Return the [X, Y] coordinate for the center point of the cell that contains the specified text.  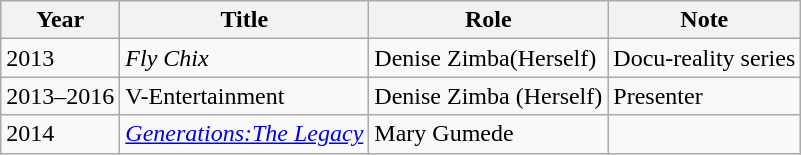
Denise Zimba (Herself) [488, 96]
Mary Gumede [488, 134]
2013–2016 [60, 96]
Fly Chix [244, 58]
Year [60, 20]
2014 [60, 134]
Title [244, 20]
Note [704, 20]
2013 [60, 58]
Docu-reality series [704, 58]
Generations:The Legacy [244, 134]
Presenter [704, 96]
V-Entertainment [244, 96]
Role [488, 20]
Denise Zimba(Herself) [488, 58]
